Scan for the cell matching the given text and deliver its [X, Y] coordinate at center. 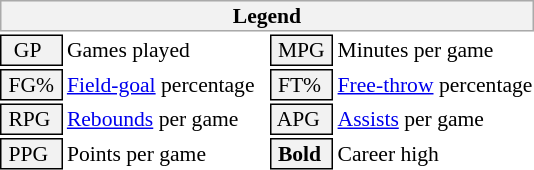
PPG [31, 154]
Games played [166, 50]
Rebounds per game [166, 120]
Assists per game [435, 120]
GP [31, 50]
Legend [267, 16]
MPG [302, 50]
Points per game [166, 154]
FG% [31, 85]
APG [302, 120]
Free-throw percentage [435, 85]
Field-goal percentage [166, 85]
Minutes per game [435, 50]
Career high [435, 154]
Bold [302, 154]
RPG [31, 120]
FT% [302, 85]
